Return the [x, y] coordinate for the center point of the cell that contains the specified text.  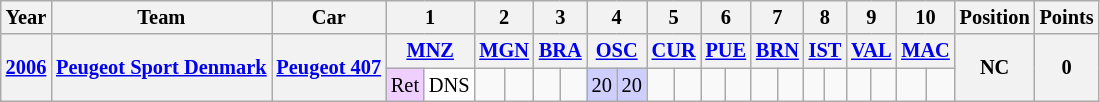
0 [1067, 68]
Car [329, 17]
Ret [405, 85]
CUR [674, 51]
Year [26, 17]
IST [826, 51]
2 [504, 17]
BRA [560, 51]
2006 [26, 68]
Points [1067, 17]
VAL [871, 51]
9 [871, 17]
1 [430, 17]
8 [826, 17]
3 [560, 17]
NC [995, 68]
10 [925, 17]
6 [726, 17]
Peugeot 407 [329, 68]
DNS [449, 85]
Team [161, 17]
Peugeot Sport Denmark [161, 68]
OSC [617, 51]
MAC [925, 51]
MGN [504, 51]
MNZ [430, 51]
5 [674, 17]
PUE [726, 51]
4 [617, 17]
BRN [778, 51]
7 [778, 17]
Position [995, 17]
